Identify which cell holds the provided text, then report its (x, y) central coordinate. 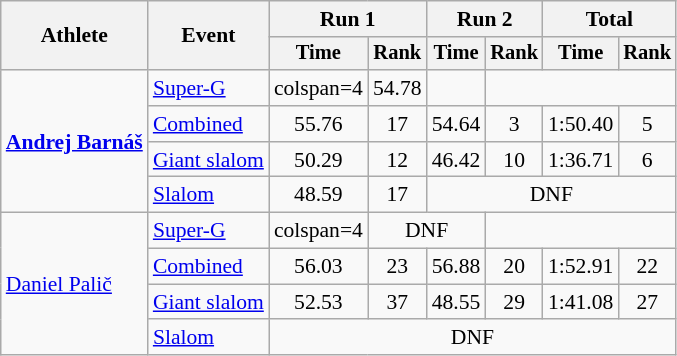
Daniel Palič (74, 284)
Total (610, 19)
50.29 (318, 160)
Run 1 (348, 19)
48.55 (456, 302)
1:36.71 (580, 160)
1:41.08 (580, 302)
54.64 (456, 124)
29 (514, 302)
Andrej Barnáš (74, 141)
Event (208, 36)
56.88 (456, 267)
12 (398, 160)
Athlete (74, 36)
5 (647, 124)
23 (398, 267)
55.76 (318, 124)
22 (647, 267)
1:50.40 (580, 124)
6 (647, 160)
46.42 (456, 160)
37 (398, 302)
20 (514, 267)
52.53 (318, 302)
3 (514, 124)
48.59 (318, 195)
1:52.91 (580, 267)
54.78 (398, 88)
Run 2 (485, 19)
27 (647, 302)
56.03 (318, 267)
10 (514, 160)
